Return (X, Y) of the center of cell containing provided text 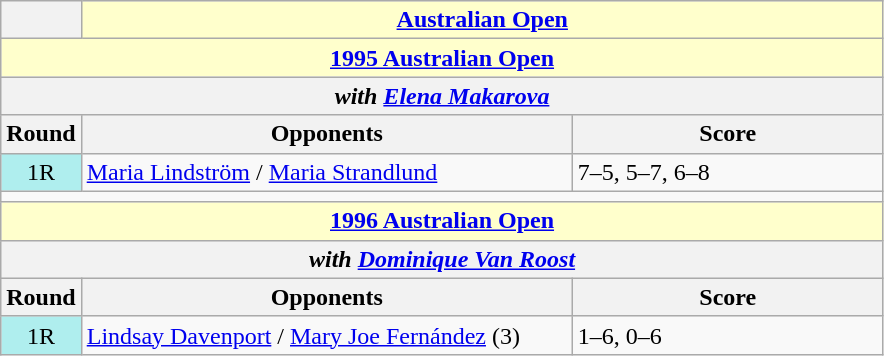
1996 Australian Open (442, 221)
1995 Australian Open (442, 58)
1–6, 0–6 (728, 335)
7–5, 5–7, 6–8 (728, 172)
with Elena Makarova (442, 96)
Maria Lindström / Maria Strandlund (326, 172)
Lindsay Davenport / Mary Joe Fernández (3) (326, 335)
with Dominique Van Roost (442, 259)
Australian Open (482, 20)
